Extract the (X, Y) coordinate from the center of the cell holding the provided text.  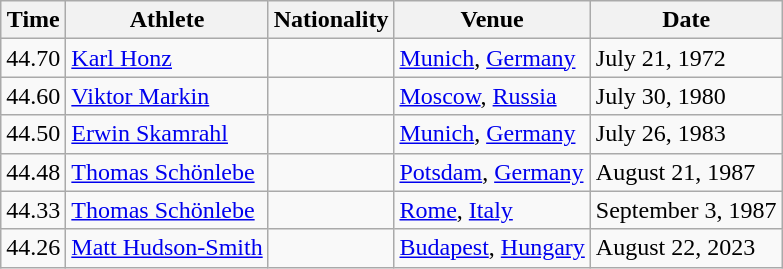
Erwin Skamrahl (167, 134)
Moscow, Russia (492, 96)
44.33 (34, 210)
Viktor Markin (167, 96)
Time (34, 20)
44.50 (34, 134)
44.70 (34, 58)
Athlete (167, 20)
Rome, Italy (492, 210)
Matt Hudson-Smith (167, 248)
July 30, 1980 (686, 96)
Budapest, Hungary (492, 248)
July 26, 1983 (686, 134)
Potsdam, Germany (492, 172)
44.60 (34, 96)
August 22, 2023 (686, 248)
Date (686, 20)
Karl Honz (167, 58)
44.48 (34, 172)
September 3, 1987 (686, 210)
44.26 (34, 248)
July 21, 1972 (686, 58)
Venue (492, 20)
Nationality (331, 20)
August 21, 1987 (686, 172)
